Determine the (x, y) coordinate at the center of the cell enclosing the given text.  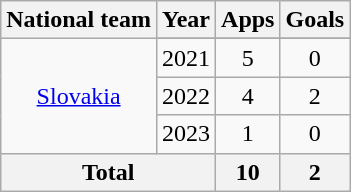
2021 (186, 58)
2022 (186, 96)
Goals (315, 20)
Total (108, 172)
National team (79, 20)
4 (248, 96)
1 (248, 134)
2023 (186, 134)
10 (248, 172)
Apps (248, 20)
Year (186, 20)
5 (248, 58)
Slovakia (79, 96)
